Determine the (X, Y) coordinate at the center of the cell enclosing the given text.  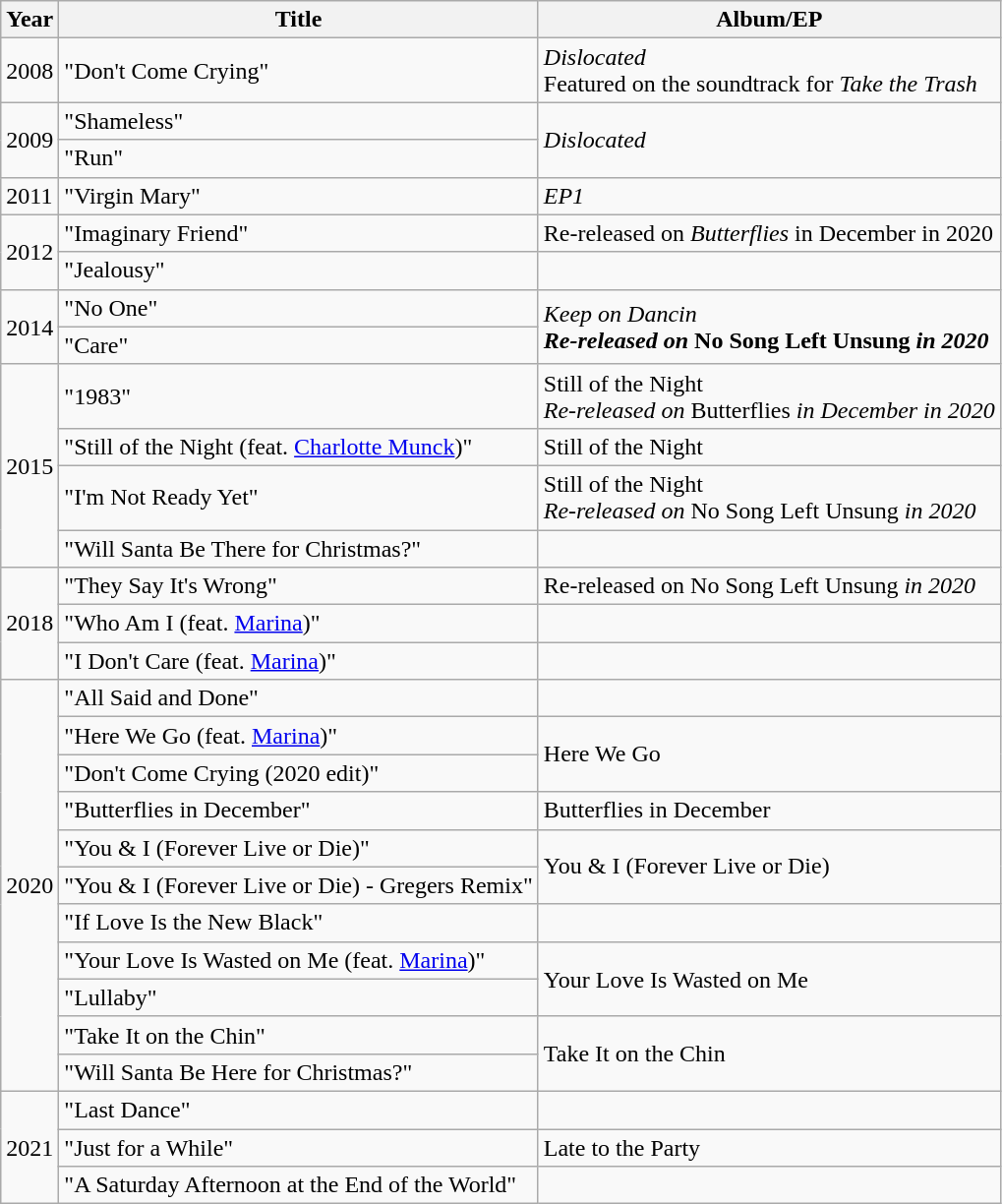
Your Love Is Wasted on Me (769, 979)
Album/EP (769, 20)
2008 (29, 71)
"Care" (299, 345)
Butterflies in December (769, 811)
"If Love Is the New Black" (299, 923)
"Just for a While" (299, 1148)
"Butterflies in December" (299, 811)
Dislocated (769, 140)
Re-released on Butterflies in December in 2020 (769, 233)
Title (299, 20)
2015 (29, 465)
"1983" (299, 395)
"Will Santa Be There for Christmas?" (299, 548)
Late to the Party (769, 1148)
Still of the NightRe-released on No Song Left Unsung in 2020 (769, 498)
"No One" (299, 308)
"Don't Come Crying (2020 edit)" (299, 773)
"You & I (Forever Live or Die) - Gregers Remix" (299, 885)
"Shameless" (299, 121)
"Take It on the Chin" (299, 1035)
2012 (29, 252)
2018 (29, 624)
"Don't Come Crying" (299, 71)
Take It on the Chin (769, 1053)
EP1 (769, 196)
"Who Am I (feat. Marina)" (299, 624)
"Still of the Night (feat. Charlotte Munck)" (299, 447)
"A Saturday Afternoon at the End of the World" (299, 1185)
2014 (29, 327)
DislocatedFeatured on the soundtrack for Take the Trash (769, 71)
"Lullaby" (299, 997)
Year (29, 20)
"All Said and Done" (299, 698)
Re-released on No Song Left Unsung in 2020 (769, 586)
2020 (29, 885)
"They Say It's Wrong" (299, 586)
"Jealousy" (299, 271)
2009 (29, 140)
"I Don't Care (feat. Marina)" (299, 661)
Still of the NightRe-released on Butterflies in December in 2020 (769, 395)
"You & I (Forever Live or Die)" (299, 848)
"Last Dance" (299, 1110)
Keep on DancinRe-released on No Song Left Unsung in 2020 (769, 327)
Still of the Night (769, 447)
"Will Santa Be Here for Christmas?" (299, 1072)
You & I (Forever Live or Die) (769, 867)
"Imaginary Friend" (299, 233)
"I'm Not Ready Yet" (299, 498)
Here We Go (769, 754)
"Here We Go (feat. Marina)" (299, 736)
"Run" (299, 158)
"Virgin Mary" (299, 196)
"Your Love Is Wasted on Me (feat. Marina)" (299, 960)
2021 (29, 1147)
2011 (29, 196)
